Provide the (X, Y) coordinate of the cell's center where the given text is located.  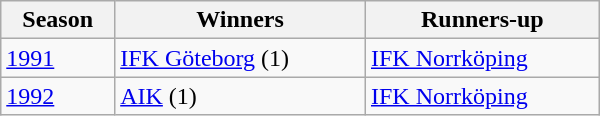
Season (58, 20)
1992 (58, 96)
AIK (1) (240, 96)
IFK Göteborg (1) (240, 58)
1991 (58, 58)
Winners (240, 20)
Runners-up (482, 20)
